Detect which cell encompasses the target text, then output its (X, Y) center coordinate. 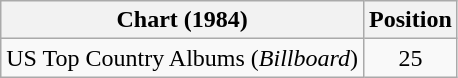
25 (411, 58)
US Top Country Albums (Billboard) (182, 58)
Position (411, 20)
Chart (1984) (182, 20)
